Scan for the cell matching the given text and deliver its (x, y) coordinate at center. 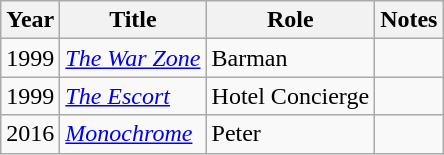
The War Zone (133, 58)
Hotel Concierge (290, 96)
Monochrome (133, 134)
Year (30, 20)
Role (290, 20)
Barman (290, 58)
The Escort (133, 96)
Title (133, 20)
Peter (290, 134)
2016 (30, 134)
Notes (409, 20)
